Locate the cell with the specified text and output its (x, y) center coordinate. 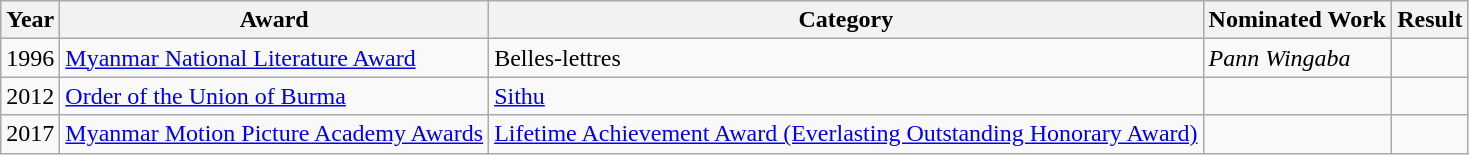
Belles-lettres (846, 58)
Myanmar Motion Picture Academy Awards (274, 134)
Result (1430, 20)
Myanmar National Literature Award (274, 58)
Year (30, 20)
2017 (30, 134)
Pann Wingaba (1298, 58)
Sithu (846, 96)
1996 (30, 58)
Order of the Union of Burma (274, 96)
2012 (30, 96)
Award (274, 20)
Nominated Work (1298, 20)
Category (846, 20)
Lifetime Achievement Award (Everlasting Outstanding Honorary Award) (846, 134)
